Provide the (x, y) coordinate of the cell's center where the given text is located.  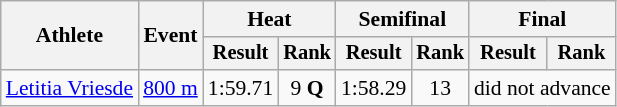
Semifinal (402, 19)
Final (542, 19)
800 m (170, 88)
13 (440, 88)
Athlete (70, 36)
did not advance (542, 88)
1:58.29 (374, 88)
Letitia Vriesde (70, 88)
Event (170, 36)
1:59.71 (240, 88)
9 Q (307, 88)
Heat (270, 19)
